Provide the (x, y) coordinate of the cell's center where the given text is located.  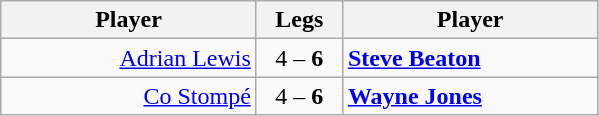
Legs (299, 20)
Wayne Jones (470, 96)
Steve Beaton (470, 58)
Adrian Lewis (129, 58)
Co Stompé (129, 96)
